Locate the cell with the specified text and output its (x, y) center coordinate. 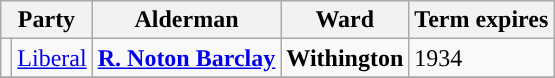
Alderman (186, 20)
Ward (345, 20)
R. Noton Barclay (186, 58)
Party (46, 20)
Withington (345, 58)
Term expires (482, 20)
Liberal (52, 58)
1934 (482, 58)
